Return the [x, y] coordinate for the center point of the cell that contains the specified text.  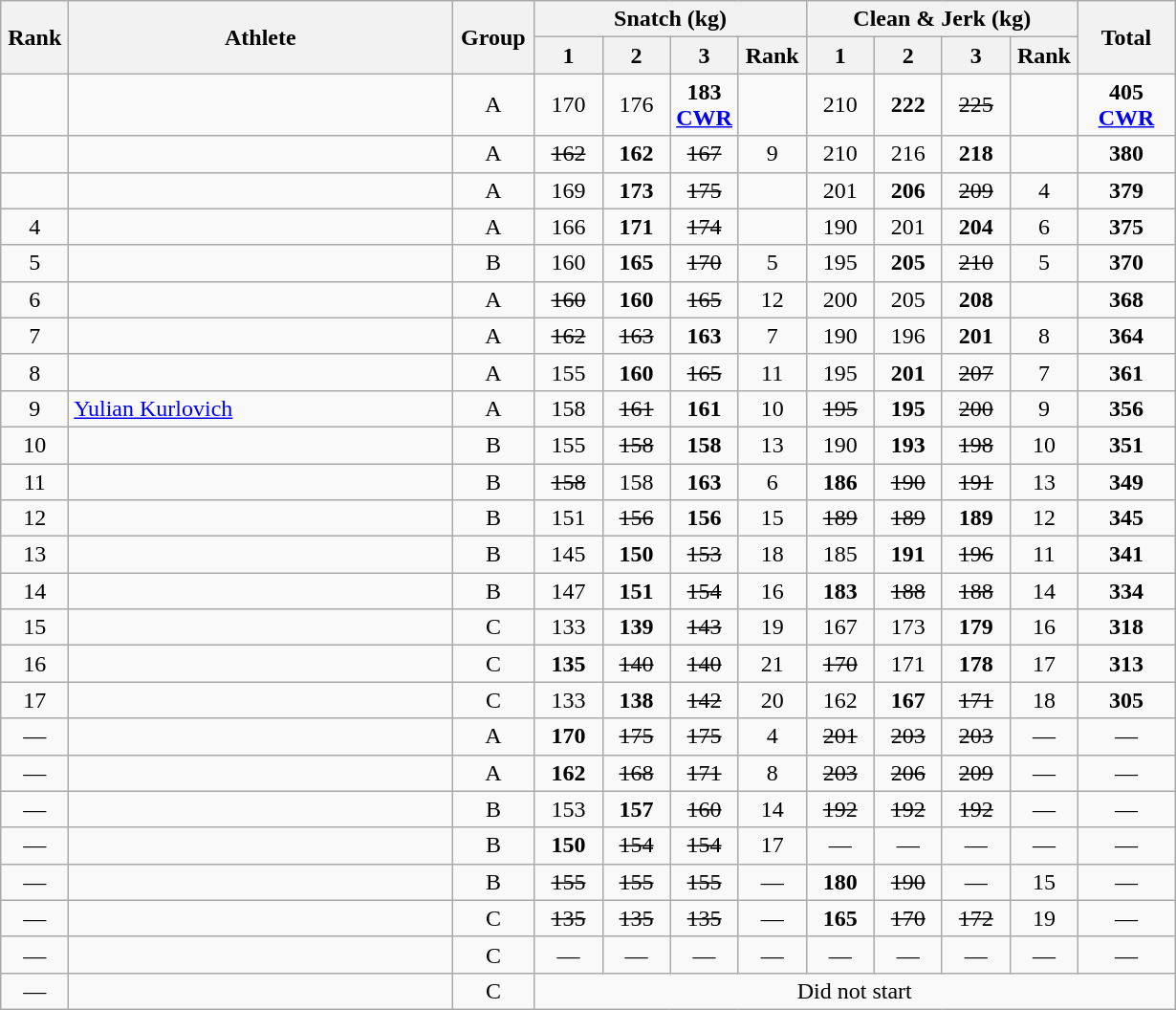
356 [1126, 408]
Yulian Kurlovich [260, 408]
172 [975, 918]
178 [975, 664]
379 [1126, 190]
169 [568, 190]
364 [1126, 336]
193 [908, 445]
208 [975, 299]
Total [1126, 37]
225 [975, 105]
361 [1126, 372]
168 [637, 773]
351 [1126, 445]
305 [1126, 700]
345 [1126, 518]
Athlete [260, 37]
380 [1126, 154]
179 [975, 627]
216 [908, 154]
142 [704, 700]
341 [1126, 555]
183 [839, 591]
183 CWR [704, 105]
405 CWR [1126, 105]
20 [773, 700]
370 [1126, 263]
Group [493, 37]
185 [839, 555]
318 [1126, 627]
368 [1126, 299]
349 [1126, 481]
139 [637, 627]
145 [568, 555]
313 [1126, 664]
207 [975, 372]
204 [975, 227]
176 [637, 105]
Snatch (kg) [670, 19]
334 [1126, 591]
Did not start [855, 991]
157 [637, 809]
198 [975, 445]
138 [637, 700]
143 [704, 627]
222 [908, 105]
218 [975, 154]
375 [1126, 227]
Clean & Jerk (kg) [942, 19]
180 [839, 882]
147 [568, 591]
21 [773, 664]
186 [839, 481]
166 [568, 227]
174 [704, 227]
